Capture the cell that displays the provided text and extract its (X, Y) central coordinate. 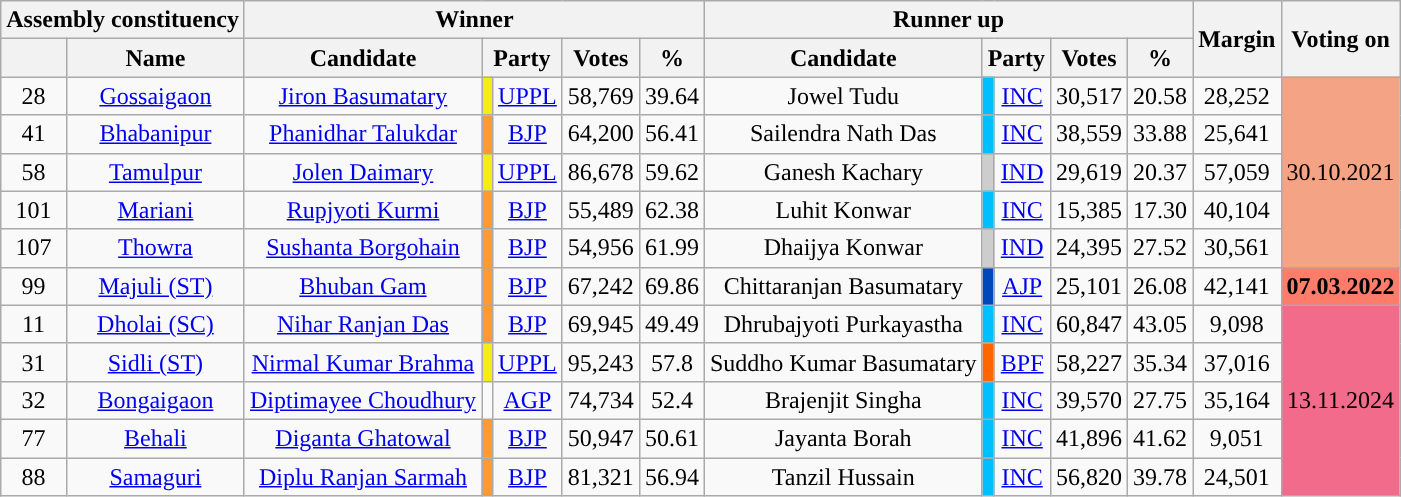
74,734 (600, 400)
59.62 (672, 172)
52.4 (672, 400)
38,559 (1088, 134)
41.62 (1160, 438)
58,227 (1088, 362)
57.8 (672, 362)
27.75 (1160, 400)
30,517 (1088, 96)
BPF (1022, 362)
Chittaranjan Basumatary (843, 286)
Margin (1237, 39)
40,104 (1237, 210)
Tanzil Hussain (843, 477)
43.05 (1160, 324)
77 (34, 438)
33.88 (1160, 134)
81,321 (600, 477)
56.41 (672, 134)
28,252 (1237, 96)
30.10.2021 (1340, 172)
Brajenjit Singha (843, 400)
Bongaigaon (155, 400)
Diplu Ranjan Sarmah (362, 477)
Nirmal Kumar Brahma (362, 362)
25,101 (1088, 286)
55,489 (600, 210)
9,098 (1237, 324)
Winner (474, 20)
Dhrubajyoti Purkayastha (843, 324)
13.11.2024 (1340, 400)
Jiron Basumatary (362, 96)
39,570 (1088, 400)
Bhuban Gam (362, 286)
Runner up (948, 20)
Dhaijya Konwar (843, 248)
Mariani (155, 210)
41 (34, 134)
32 (34, 400)
67,242 (600, 286)
25,641 (1237, 134)
58 (34, 172)
64,200 (600, 134)
29,619 (1088, 172)
95,243 (600, 362)
20.58 (1160, 96)
39.78 (1160, 477)
Jayanta Borah (843, 438)
61.99 (672, 248)
Rupjyoti Kurmi (362, 210)
39.64 (672, 96)
Ganesh Kachary (843, 172)
Luhit Konwar (843, 210)
31 (34, 362)
Sailendra Nath Das (843, 134)
Sushanta Borgohain (362, 248)
56,820 (1088, 477)
101 (34, 210)
69.86 (672, 286)
50.61 (672, 438)
49.49 (672, 324)
69,945 (600, 324)
54,956 (600, 248)
07.03.2022 (1340, 286)
26.08 (1160, 286)
Diptimayee Choudhury (362, 400)
28 (34, 96)
42,141 (1237, 286)
30,561 (1237, 248)
88 (34, 477)
35,164 (1237, 400)
107 (34, 248)
99 (34, 286)
Voting on (1340, 39)
Tamulpur (155, 172)
Jowel Tudu (843, 96)
60,847 (1088, 324)
Bhabanipur (155, 134)
Assembly constituency (123, 20)
20.37 (1160, 172)
24,501 (1237, 477)
Diganta Ghatowal (362, 438)
57,059 (1237, 172)
Samaguri (155, 477)
Majuli (ST) (155, 286)
Gossaigaon (155, 96)
Name (155, 58)
Sidli (ST) (155, 362)
37,016 (1237, 362)
AJP (1022, 286)
Thowra (155, 248)
56.94 (672, 477)
Phanidhar Talukdar (362, 134)
Behali (155, 438)
24,395 (1088, 248)
86,678 (600, 172)
41,896 (1088, 438)
AGP (528, 400)
9,051 (1237, 438)
58,769 (600, 96)
17.30 (1160, 210)
35.34 (1160, 362)
Nihar Ranjan Das (362, 324)
Suddho Kumar Basumatary (843, 362)
Dholai (SC) (155, 324)
Jolen Daimary (362, 172)
11 (34, 324)
15,385 (1088, 210)
62.38 (672, 210)
50,947 (600, 438)
27.52 (1160, 248)
